Pinpoint the cell where the given text exists, returning its (x, y) midpoint coordinate. 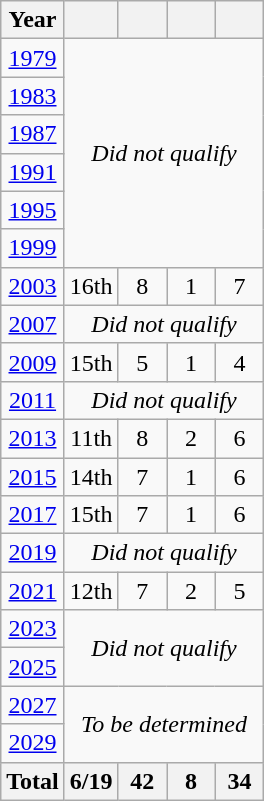
2017 (33, 515)
1995 (33, 210)
1987 (33, 134)
1979 (33, 58)
1991 (33, 172)
2025 (33, 667)
1983 (33, 96)
2013 (33, 438)
2019 (33, 553)
6/19 (91, 781)
11th (91, 438)
12th (91, 591)
14th (91, 477)
34 (240, 781)
2007 (33, 324)
Year (33, 20)
4 (240, 362)
42 (142, 781)
2021 (33, 591)
2027 (33, 705)
2023 (33, 629)
2011 (33, 400)
To be determined (164, 724)
1999 (33, 248)
Total (33, 781)
2003 (33, 286)
16th (91, 286)
2015 (33, 477)
2029 (33, 743)
2009 (33, 362)
